Find where the given text appears and provide that cell's center as (X, Y) coordinate. 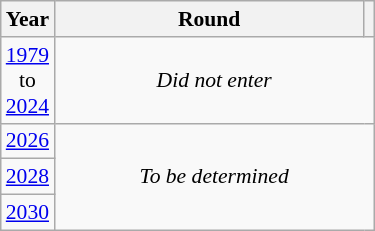
Round (209, 19)
1979to2024 (28, 80)
2030 (28, 213)
2028 (28, 177)
2026 (28, 141)
To be determined (214, 176)
Did not enter (214, 80)
Year (28, 19)
